Output the (x, y) coordinate of the center of the cell containing the given text.  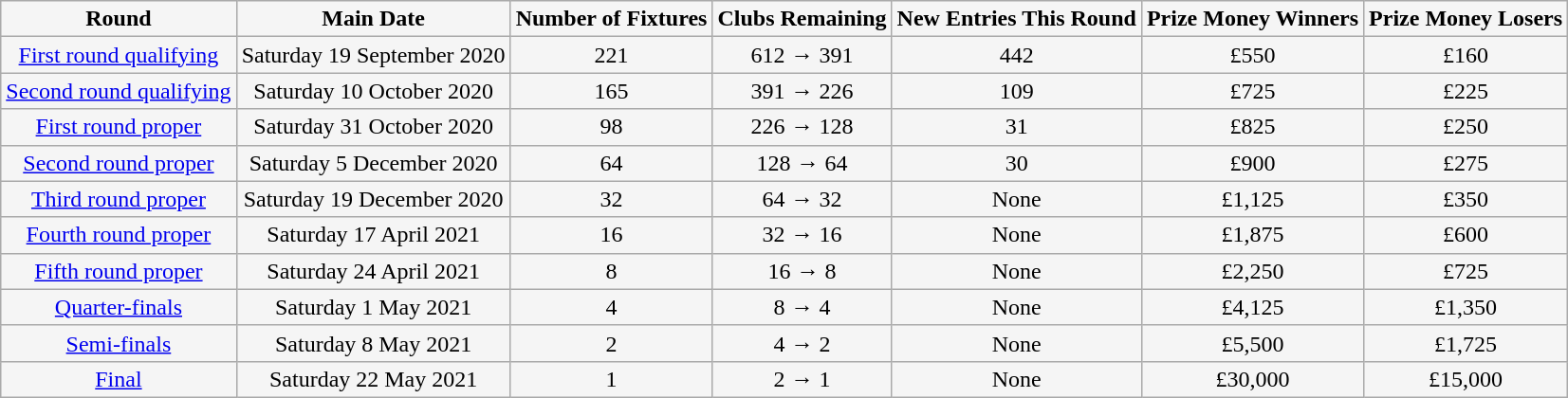
Semi-finals (119, 343)
£550 (1252, 55)
New Entries This Round (1017, 19)
£160 (1467, 55)
£825 (1252, 127)
£600 (1467, 235)
Final (119, 379)
Saturday 31 October 2020 (374, 127)
Number of Fixtures (611, 19)
4 (611, 307)
Fourth round proper (119, 235)
£1,875 (1252, 235)
226 → 128 (802, 127)
221 (611, 55)
32 → 16 (802, 235)
Prize Money Losers (1467, 19)
4 → 2 (802, 343)
612 → 391 (802, 55)
Quarter-finals (119, 307)
£900 (1252, 163)
Saturday 1 May 2021 (374, 307)
Fifth round proper (119, 271)
Saturday 22 May 2021 (374, 379)
442 (1017, 55)
1 (611, 379)
32 (611, 199)
8 → 4 (802, 307)
64 (611, 163)
Prize Money Winners (1252, 19)
Saturday 8 May 2021 (374, 343)
£1,125 (1252, 199)
Saturday 10 October 2020 (374, 91)
391 → 226 (802, 91)
Saturday 24 April 2021 (374, 271)
128 → 64 (802, 163)
Third round proper (119, 199)
Saturday 19 December 2020 (374, 199)
2 (611, 343)
Round (119, 19)
109 (1017, 91)
First round qualifying (119, 55)
£2,250 (1252, 271)
£4,125 (1252, 307)
16 → 8 (802, 271)
64 → 32 (802, 199)
First round proper (119, 127)
Saturday 5 December 2020 (374, 163)
£350 (1467, 199)
£30,000 (1252, 379)
16 (611, 235)
Saturday 19 September 2020 (374, 55)
165 (611, 91)
Second round proper (119, 163)
Second round qualifying (119, 91)
£15,000 (1467, 379)
£1,725 (1467, 343)
2 → 1 (802, 379)
Saturday 17 April 2021 (374, 235)
98 (611, 127)
£250 (1467, 127)
Clubs Remaining (802, 19)
8 (611, 271)
31 (1017, 127)
Main Date (374, 19)
£225 (1467, 91)
30 (1017, 163)
£1,350 (1467, 307)
£5,500 (1252, 343)
£275 (1467, 163)
